Determine the [X, Y] coordinate at the center of the cell enclosing the given text.  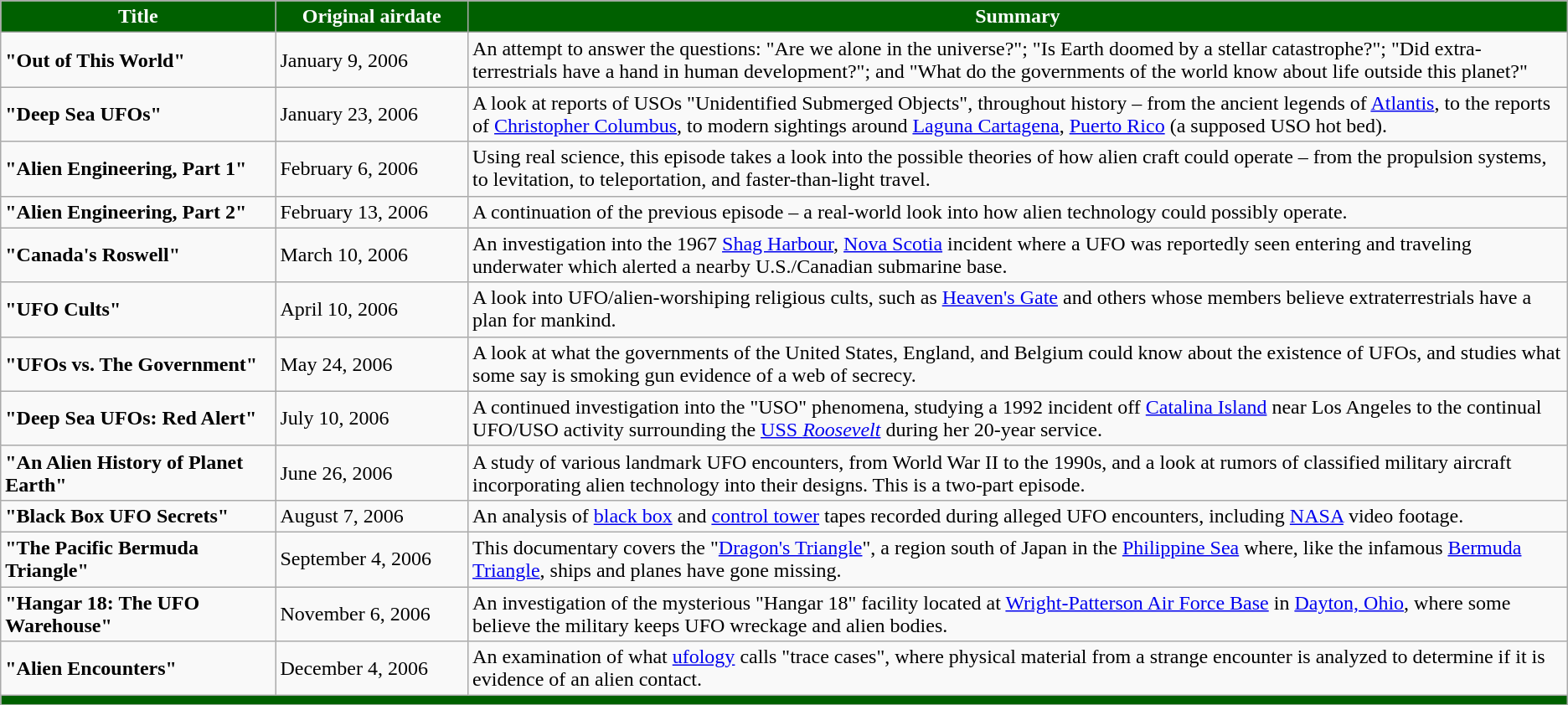
A look into UFO/alien-worshiping religious cults, such as Heaven's Gate and others whose members believe extraterrestrials have a plan for mankind. [1019, 310]
"The Pacific Bermuda Triangle" [138, 559]
"UFOs vs. The Government" [138, 363]
"Canada's Roswell" [138, 255]
Original airdate [372, 17]
July 10, 2006 [372, 419]
January 23, 2006 [372, 114]
"Out of This World" [138, 60]
"Hangar 18: The UFO Warehouse" [138, 613]
March 10, 2006 [372, 255]
An analysis of black box and control tower tapes recorded during alleged UFO encounters, including NASA video footage. [1019, 516]
August 7, 2006 [372, 516]
Title [138, 17]
February 6, 2006 [372, 169]
"Alien Engineering, Part 2" [138, 212]
May 24, 2006 [372, 363]
February 13, 2006 [372, 212]
"Black Box UFO Secrets" [138, 516]
"Alien Engineering, Part 1" [138, 169]
"An Alien History of Planet Earth" [138, 472]
June 26, 2006 [372, 472]
December 4, 2006 [372, 668]
January 9, 2006 [372, 60]
"UFO Cults" [138, 310]
A continuation of the previous episode – a real-world look into how alien technology could possibly operate. [1019, 212]
"Deep Sea UFOs: Red Alert" [138, 419]
"Alien Encounters" [138, 668]
"Deep Sea UFOs" [138, 114]
November 6, 2006 [372, 613]
April 10, 2006 [372, 310]
September 4, 2006 [372, 559]
Summary [1019, 17]
